For the text-containing cell, return its midpoint in (x, y) coordinate format. 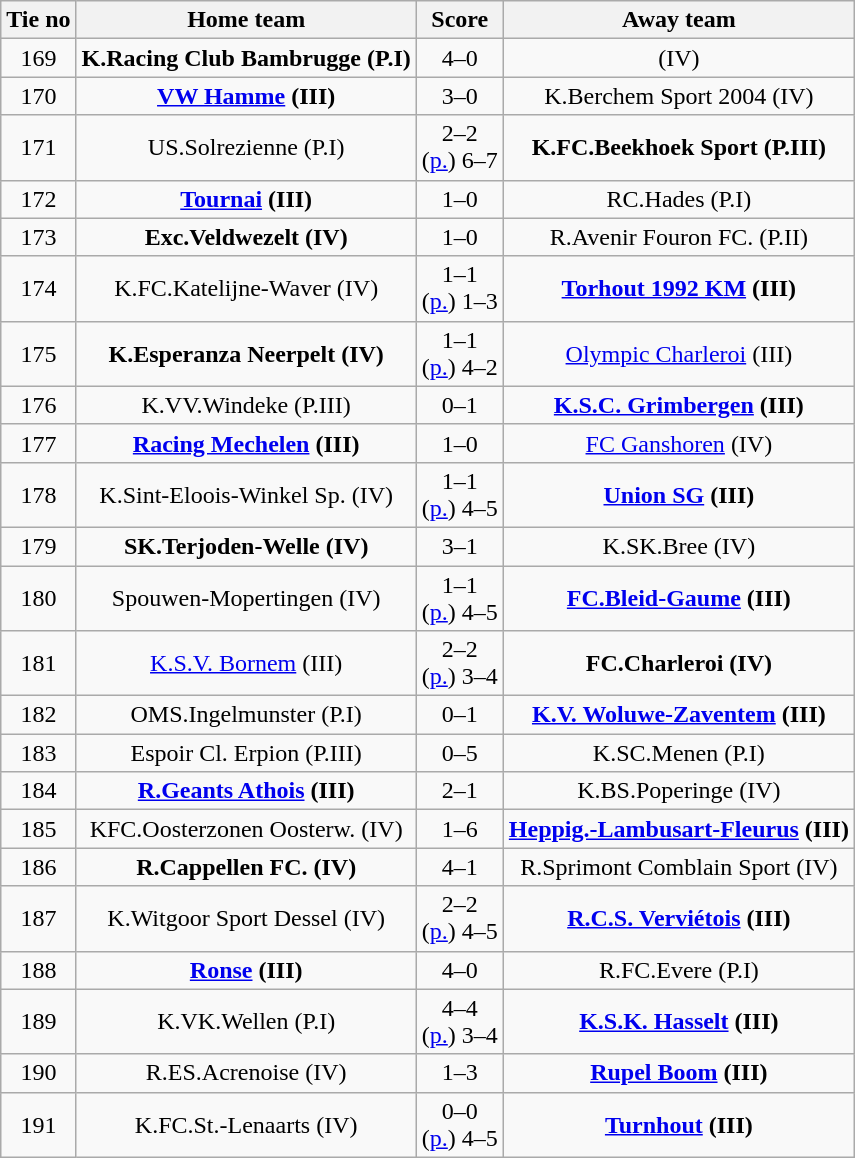
Rupel Boom (III) (678, 1073)
Tournai (III) (246, 199)
Union SG (III) (678, 494)
Score (460, 20)
178 (38, 494)
0–5 (460, 753)
K.FC.Katelijne-Waver (IV) (246, 288)
OMS.Ingelmunster (P.I) (246, 715)
169 (38, 58)
K.FC.St.-Lenaarts (IV) (246, 1124)
175 (38, 354)
SK.Terjoden-Welle (IV) (246, 546)
K.S.V. Bornem (III) (246, 664)
171 (38, 148)
K.S.K. Hasselt (III) (678, 1022)
FC.Charleroi (IV) (678, 664)
R.FC.Evere (P.I) (678, 970)
K.VK.Wellen (P.I) (246, 1022)
189 (38, 1022)
K.S.C. Grimbergen (III) (678, 405)
1–3 (460, 1073)
184 (38, 791)
Home team (246, 20)
R.ES.Acrenoise (IV) (246, 1073)
Exc.Veldwezelt (IV) (246, 237)
K.FC.Beekhoek Sport (P.III) (678, 148)
2–2(p.) 4–5 (460, 918)
KFC.Oosterzonen Oosterw. (IV) (246, 829)
1–1(p.) 4–2 (460, 354)
FC.Bleid-Gaume (III) (678, 598)
K.SC.Menen (P.I) (678, 753)
K.Witgoor Sport Dessel (IV) (246, 918)
K.Esperanza Neerpelt (IV) (246, 354)
1–1(p.) 1–3 (460, 288)
2–1 (460, 791)
R.Avenir Fouron FC. (P.II) (678, 237)
VW Hamme (III) (246, 96)
K.Berchem Sport 2004 (IV) (678, 96)
188 (38, 970)
190 (38, 1073)
3–1 (460, 546)
0–0(p.) 4–5 (460, 1124)
179 (38, 546)
K.V. Woluwe-Zaventem (III) (678, 715)
4–1 (460, 867)
Heppig.-Lambusart-Fleurus (III) (678, 829)
R.Geants Athois (III) (246, 791)
K.SK.Bree (IV) (678, 546)
Turnhout (III) (678, 1124)
Spouwen-Mopertingen (IV) (246, 598)
182 (38, 715)
Away team (678, 20)
FC Ganshoren (IV) (678, 443)
3–0 (460, 96)
Torhout 1992 KM (III) (678, 288)
Espoir Cl. Erpion (P.III) (246, 753)
187 (38, 918)
K.Racing Club Bambrugge (P.I) (246, 58)
2–2(p.) 6–7 (460, 148)
191 (38, 1124)
172 (38, 199)
R.C.S. Verviétois (III) (678, 918)
176 (38, 405)
177 (38, 443)
4–4(p.) 3–4 (460, 1022)
173 (38, 237)
R.Sprimont Comblain Sport (IV) (678, 867)
180 (38, 598)
US.Solrezienne (P.I) (246, 148)
Racing Mechelen (III) (246, 443)
174 (38, 288)
RC.Hades (P.I) (678, 199)
K.Sint-Eloois-Winkel Sp. (IV) (246, 494)
181 (38, 664)
2–2(p.) 3–4 (460, 664)
185 (38, 829)
Tie no (38, 20)
183 (38, 753)
Ronse (III) (246, 970)
170 (38, 96)
186 (38, 867)
R.Cappellen FC. (IV) (246, 867)
K.BS.Poperinge (IV) (678, 791)
1–6 (460, 829)
(IV) (678, 58)
K.VV.Windeke (P.III) (246, 405)
Olympic Charleroi (III) (678, 354)
